Scan for the cell matching the given text and deliver its (X, Y) coordinate at center. 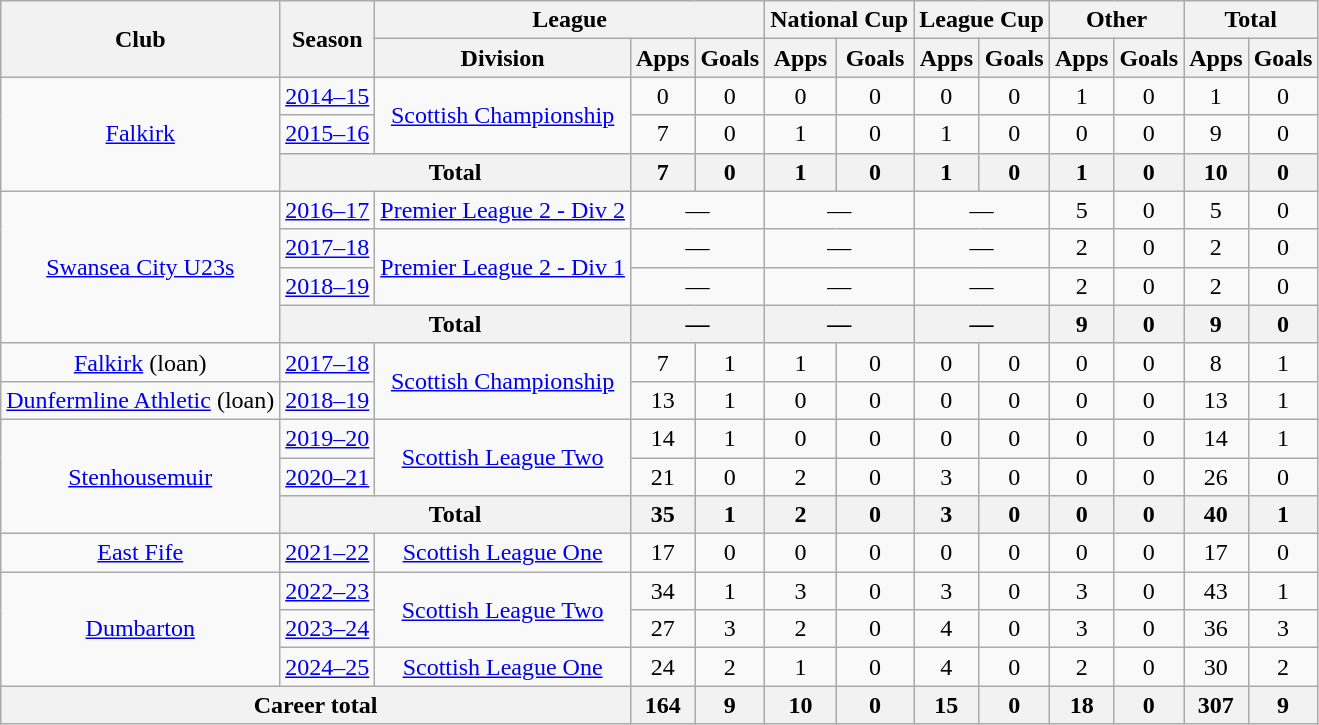
2019–20 (328, 438)
15 (946, 705)
2015–16 (328, 134)
43 (1216, 591)
2023–24 (328, 629)
2014–15 (328, 96)
2024–25 (328, 667)
Falkirk (140, 134)
Dunfermline Athletic (loan) (140, 400)
Dumbarton (140, 629)
Stenhousemuir (140, 476)
2016–17 (328, 210)
Other (1116, 20)
Club (140, 39)
Premier League 2 - Div 2 (503, 210)
Premier League 2 - Div 1 (503, 267)
27 (662, 629)
Season (328, 39)
36 (1216, 629)
26 (1216, 477)
East Fife (140, 553)
2022–23 (328, 591)
307 (1216, 705)
Falkirk (loan) (140, 362)
18 (1081, 705)
Division (503, 58)
National Cup (840, 20)
30 (1216, 667)
2020–21 (328, 477)
League (570, 20)
League Cup (982, 20)
Career total (316, 705)
2021–22 (328, 553)
34 (662, 591)
8 (1216, 362)
35 (662, 515)
24 (662, 667)
164 (662, 705)
Swansea City U23s (140, 267)
21 (662, 477)
40 (1216, 515)
